Scan for the cell matching the given text and deliver its (x, y) coordinate at center. 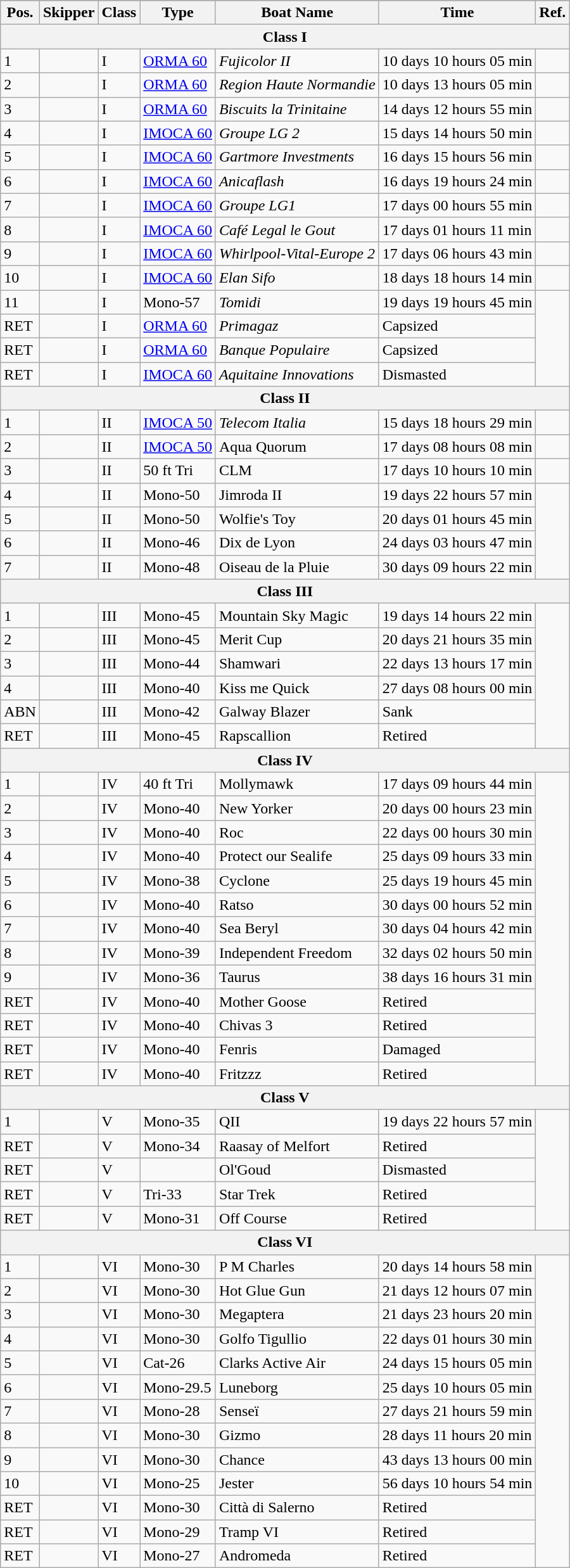
Taurus (297, 977)
Boat Name (297, 13)
17 days 06 hours 43 min (457, 253)
10 days 10 hours 05 min (457, 61)
Fenris (297, 1049)
Aquitaine Innovations (297, 374)
30 days 00 hours 52 min (457, 905)
Anicaflash (297, 181)
50 ft Tri (178, 471)
Mono-25 (178, 1484)
Gizmo (297, 1435)
21 days 23 hours 20 min (457, 1315)
Sea Beryl (297, 929)
Roc (297, 832)
Mono-29.5 (178, 1387)
20 days 14 hours 58 min (457, 1266)
Off Course (297, 1218)
Chance (297, 1459)
22 days 01 hours 30 min (457, 1339)
38 days 16 hours 31 min (457, 977)
Gartmore Investments (297, 157)
Città di Salerno (297, 1508)
Raasay of Melfort (297, 1146)
Star Trek (297, 1194)
43 days 13 hours 00 min (457, 1459)
27 days 21 hours 59 min (457, 1411)
Mono-28 (178, 1411)
Groupe LG 2 (297, 133)
30 days 09 hours 22 min (457, 567)
Tomidi (297, 302)
Class I (285, 37)
Primagaz (297, 326)
22 days 00 hours 30 min (457, 832)
Pos. (20, 13)
20 days 01 hours 45 min (457, 519)
14 days 12 hours 55 min (457, 109)
Damaged (457, 1049)
17 days 10 hours 10 min (457, 471)
17 days 01 hours 11 min (457, 229)
Time (457, 13)
Ol'Goud (297, 1170)
Kiss me Quick (297, 687)
18 days 18 hours 14 min (457, 277)
20 days 00 hours 23 min (457, 808)
20 days 21 hours 35 min (457, 639)
Mono-57 (178, 302)
ABN (20, 712)
Mollymawk (297, 784)
Rapscallion (297, 736)
Cat-26 (178, 1363)
Mono-44 (178, 663)
15 days 14 hours 50 min (457, 133)
Mono-46 (178, 543)
Tri-33 (178, 1194)
Independent Freedom (297, 953)
Cyclone (297, 881)
19 days 19 hours 45 min (457, 302)
Mono-39 (178, 953)
32 days 02 hours 50 min (457, 953)
Mono-27 (178, 1556)
Elan Sifo (297, 277)
Class V (285, 1098)
25 days 10 hours 05 min (457, 1387)
Oiseau de la Pluie (297, 567)
11 (20, 302)
Class III (285, 591)
Region Haute Normandie (297, 85)
Biscuits la Trinitaine (297, 109)
Mother Goose (297, 1001)
Mono-31 (178, 1218)
22 days 13 hours 17 min (457, 663)
10 days 13 hours 05 min (457, 85)
Chivas 3 (297, 1025)
Groupe LG1 (297, 205)
Galway Blazer (297, 712)
Mono-35 (178, 1122)
Class VI (285, 1242)
Skipper (68, 13)
Mono-34 (178, 1146)
17 days 00 hours 55 min (457, 205)
P M Charles (297, 1266)
17 days 09 hours 44 min (457, 784)
16 days 15 hours 56 min (457, 157)
56 days 10 hours 54 min (457, 1484)
Ratso (297, 905)
25 days 19 hours 45 min (457, 881)
Jester (297, 1484)
Ref. (552, 13)
Mountain Sky Magic (297, 615)
Tramp VI (297, 1532)
Banque Populaire (297, 350)
Mono-42 (178, 712)
21 days 12 hours 07 min (457, 1291)
Mono-36 (178, 977)
Dix de Lyon (297, 543)
24 days 15 hours 05 min (457, 1363)
16 days 19 hours 24 min (457, 181)
Hot Glue Gun (297, 1291)
Andromeda (297, 1556)
Merit Cup (297, 639)
Protect our Sealife (297, 857)
17 days 08 hours 08 min (457, 447)
Type (178, 13)
CLM (297, 471)
Mono-48 (178, 567)
Class (119, 13)
Clarks Active Air (297, 1363)
Class IV (285, 760)
19 days 14 hours 22 min (457, 615)
Wolfie's Toy (297, 519)
28 days 11 hours 20 min (457, 1435)
Café Legal le Gout (297, 229)
25 days 09 hours 33 min (457, 857)
New Yorker (297, 808)
Sank (457, 712)
Mono-29 (178, 1532)
Fujicolor II (297, 61)
Luneborg (297, 1387)
QII (297, 1122)
40 ft Tri (178, 784)
24 days 03 hours 47 min (457, 543)
30 days 04 hours 42 min (457, 929)
27 days 08 hours 00 min (457, 687)
Senseï (297, 1411)
Golfo Tigullio (297, 1339)
15 days 18 hours 29 min (457, 423)
Telecom Italia (297, 423)
Megaptera (297, 1315)
Mono-38 (178, 881)
Jimroda II (297, 495)
Aqua Quorum (297, 447)
Class II (285, 398)
Whirlpool-Vital-Europe 2 (297, 253)
Fritzzz (297, 1074)
Shamwari (297, 663)
